Identify which cell holds the provided text, then report its [X, Y] central coordinate. 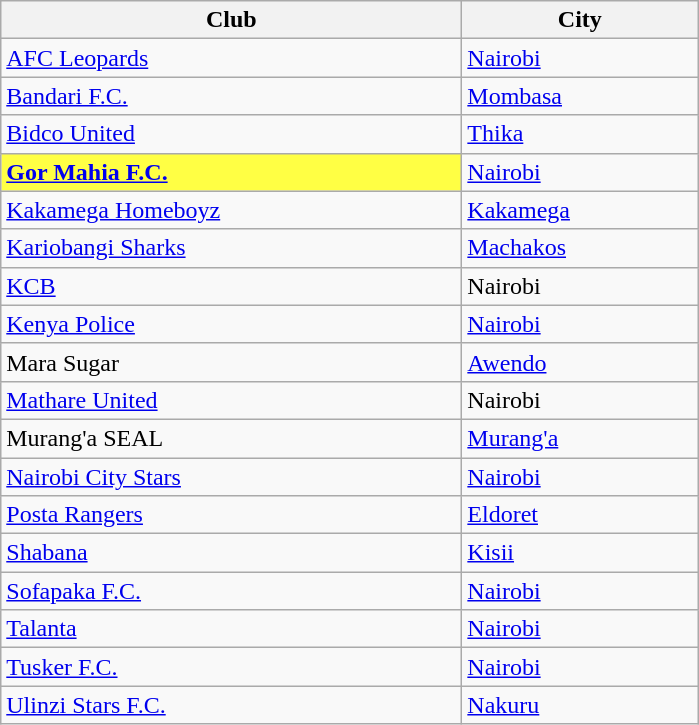
Kariobangi Sharks [232, 248]
Kenya Police [232, 324]
Shabana [232, 553]
Tusker F.C. [232, 667]
Thika [580, 134]
Ulinzi Stars F.C. [232, 705]
Awendo [580, 362]
Gor Mahia F.C. [232, 172]
Club [232, 20]
Talanta [232, 629]
Bidco United [232, 134]
Sofapaka F.C. [232, 591]
City [580, 20]
Nairobi City Stars [232, 477]
Machakos [580, 248]
Mombasa [580, 96]
AFC Leopards [232, 58]
Murang'a SEAL [232, 438]
Kakamega [580, 210]
Murang'a [580, 438]
Mathare United [232, 400]
KCB [232, 286]
Eldoret [580, 515]
Kakamega Homeboyz [232, 210]
Posta Rangers [232, 515]
Nakuru [580, 705]
Bandari F.C. [232, 96]
Kisii [580, 553]
Mara Sugar [232, 362]
